Detect which cell encompasses the target text, then output its [X, Y] center coordinate. 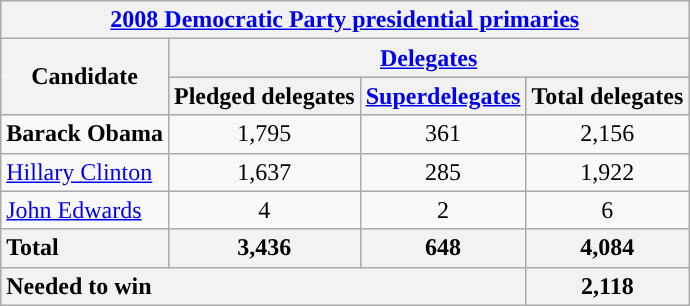
Pledged delegates [264, 96]
1,795 [264, 134]
Delegates [428, 58]
6 [608, 210]
2 [443, 210]
1,922 [608, 172]
1,637 [264, 172]
Candidate [85, 77]
John Edwards [85, 210]
Barack Obama [85, 134]
2008 Democratic Party presidential primaries [345, 20]
Needed to win [264, 286]
Total [85, 248]
Hillary Clinton [85, 172]
2,118 [608, 286]
4,084 [608, 248]
4 [264, 210]
648 [443, 248]
3,436 [264, 248]
285 [443, 172]
361 [443, 134]
2,156 [608, 134]
Total delegates [608, 96]
Superdelegates [443, 96]
